Scan for the cell matching the given text and deliver its (X, Y) coordinate at center. 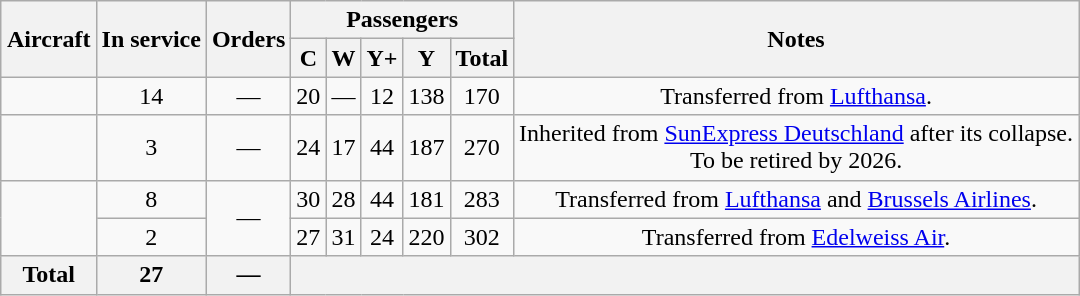
20 (308, 96)
Y (426, 58)
Y+ (382, 58)
W (344, 58)
302 (482, 237)
170 (482, 96)
Transferred from Edelweiss Air. (796, 237)
Inherited from SunExpress Deutschland after its collapse.To be retired by 2026. (796, 148)
270 (482, 148)
283 (482, 199)
181 (426, 199)
In service (151, 39)
30 (308, 199)
187 (426, 148)
Aircraft (48, 39)
Transferred from Lufthansa. (796, 96)
12 (382, 96)
2 (151, 237)
Orders (248, 39)
8 (151, 199)
3 (151, 148)
14 (151, 96)
138 (426, 96)
Transferred from Lufthansa and Brussels Airlines. (796, 199)
Notes (796, 39)
220 (426, 237)
17 (344, 148)
28 (344, 199)
31 (344, 237)
Passengers (402, 20)
C (308, 58)
